Find where the given text appears and provide that cell's center as [x, y] coordinate. 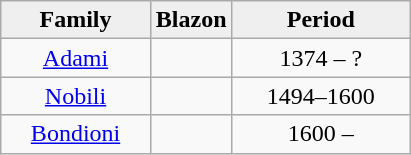
1494–1600 [320, 96]
Period [320, 20]
1600 – [320, 134]
Family [76, 20]
Nobili [76, 96]
Blazon [191, 20]
Adami [76, 58]
1374 – ? [320, 58]
Bondioni [76, 134]
